Search for the cell housing the specified text and yield its (X, Y) center coordinate. 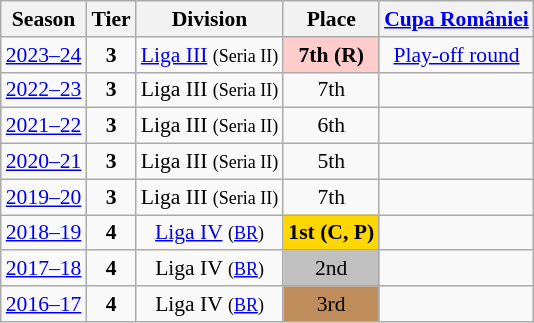
2016–17 (44, 304)
2022–23 (44, 90)
2018–19 (44, 233)
5th (331, 162)
Play-off round (456, 55)
2019–20 (44, 197)
Division (210, 19)
2023–24 (44, 55)
3rd (331, 304)
Cupa României (456, 19)
Place (331, 19)
2021–22 (44, 126)
6th (331, 126)
Season (44, 19)
1st (C, P) (331, 233)
Tier (110, 19)
7th (R) (331, 55)
2017–18 (44, 269)
2nd (331, 269)
2020–21 (44, 162)
